Locate the cell with the specified text and output its (X, Y) center coordinate. 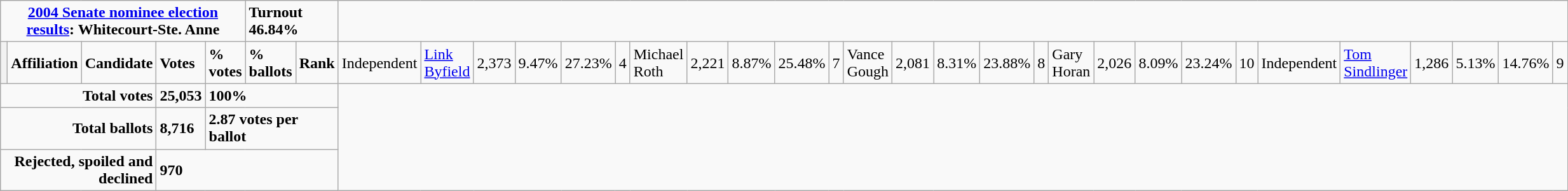
Michael Roth (658, 62)
14.76% (1525, 62)
Affiliation (44, 62)
4 (623, 62)
9.47% (538, 62)
Rank (317, 62)
2,026 (1115, 62)
Total votes (79, 95)
970 (247, 169)
Turnout 46.84% (292, 22)
Vance Gough (868, 62)
Link Byfield (447, 62)
8.31% (957, 62)
2004 Senate nominee election results: Whitecourt-Ste. Anne (123, 22)
10 (1247, 62)
5.13% (1476, 62)
8 (1041, 62)
100% (272, 95)
Total ballots (79, 129)
1,286 (1431, 62)
2,373 (494, 62)
2,221 (708, 62)
Gary Horan (1072, 62)
8,716 (181, 129)
2.87 votes per ballot (272, 129)
27.23% (589, 62)
2,081 (913, 62)
% ballots (271, 62)
25,053 (181, 95)
9 (1560, 62)
Candidate (119, 62)
% votes (225, 62)
Votes (181, 62)
Tom Sindlinger (1375, 62)
8.09% (1158, 62)
Rejected, spoiled and declined (79, 169)
23.88% (1007, 62)
23.24% (1209, 62)
7 (836, 62)
25.48% (802, 62)
8.87% (751, 62)
